Search for the cell housing the specified text and yield its (x, y) center coordinate. 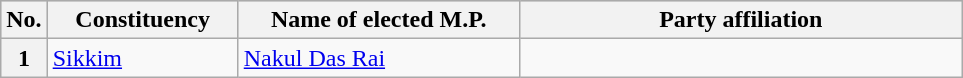
Nakul Das Rai (378, 58)
Name of elected M.P. (378, 20)
1 (24, 58)
Constituency (142, 20)
No. (24, 20)
Party affiliation (740, 20)
Sikkim (142, 58)
